Find where the given text appears and provide that cell's center as [x, y] coordinate. 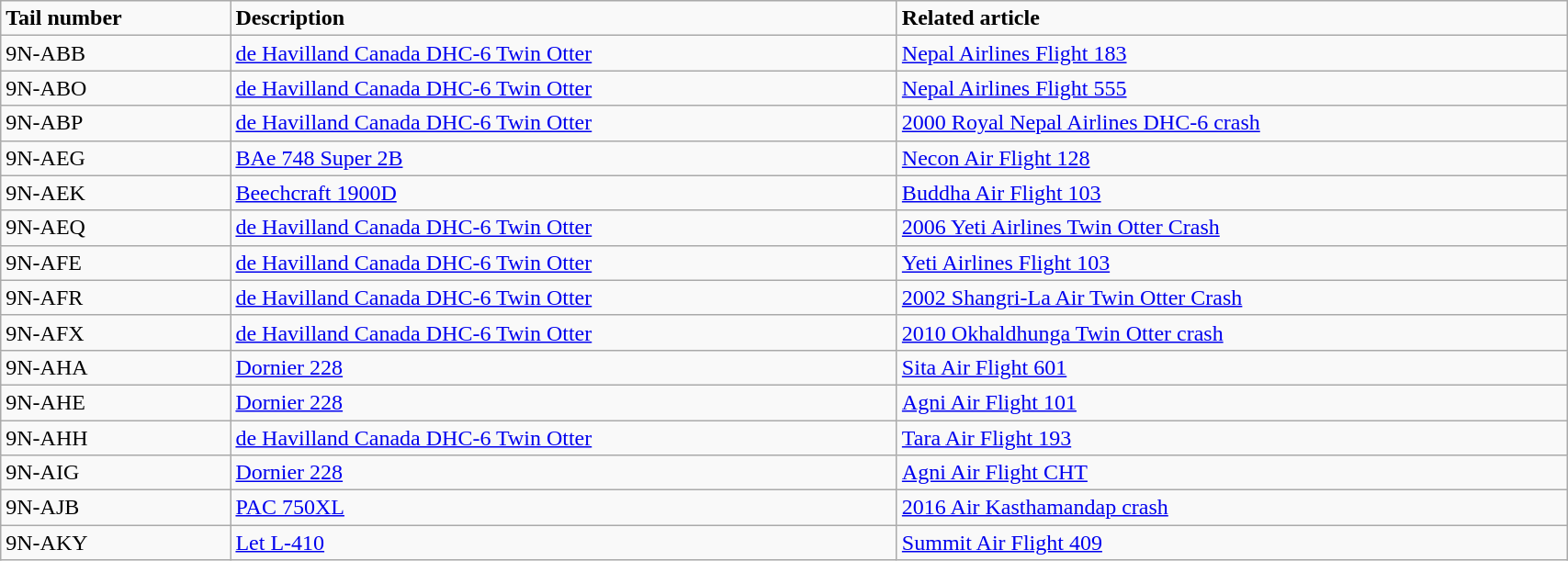
2016 Air Kasthamandap crash [1231, 508]
Let L-410 [564, 543]
9N-AFE [116, 263]
PAC 750XL [564, 508]
Buddha Air Flight 103 [1231, 193]
Tara Air Flight 193 [1231, 438]
9N-AFR [116, 297]
9N-ABB [116, 53]
Necon Air Flight 128 [1231, 158]
Beechcraft 1900D [564, 193]
Yeti Airlines Flight 103 [1231, 263]
Related article [1231, 18]
Nepal Airlines Flight 183 [1231, 53]
9N-ABP [116, 123]
Agni Air Flight CHT [1231, 473]
2000 Royal Nepal Airlines DHC-6 crash [1231, 123]
9N-AHE [116, 402]
Tail number [116, 18]
Summit Air Flight 409 [1231, 543]
Nepal Airlines Flight 555 [1231, 88]
9N-AKY [116, 543]
Sita Air Flight 601 [1231, 367]
9N-AEK [116, 193]
2006 Yeti Airlines Twin Otter Crash [1231, 228]
BAe 748 Super 2B [564, 158]
2002 Shangri-La Air Twin Otter Crash [1231, 297]
9N-AIG [116, 473]
9N-AEG [116, 158]
9N-AHA [116, 367]
9N-AEQ [116, 228]
9N-ABO [116, 88]
9N-AFX [116, 332]
Description [564, 18]
2010 Okhaldhunga Twin Otter crash [1231, 332]
9N-AJB [116, 508]
Agni Air Flight 101 [1231, 402]
9N-AHH [116, 438]
